Scan for the cell matching the given text and deliver its (X, Y) coordinate at center. 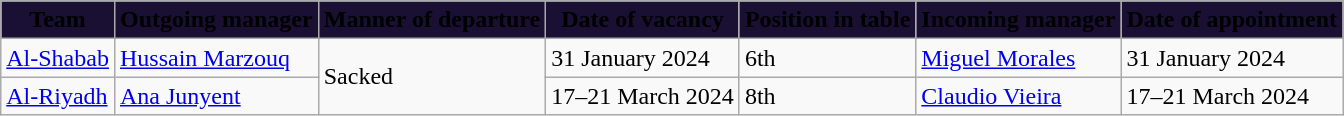
Al-Riyadh (58, 96)
6th (827, 58)
Outgoing manager (216, 20)
Position in table (827, 20)
8th (827, 96)
Date of appointment (1232, 20)
Claudio Vieira (1018, 96)
Incoming manager (1018, 20)
Al-Shabab (58, 58)
Ana Junyent (216, 96)
Sacked (432, 77)
Miguel Morales (1018, 58)
Hussain Marzouq (216, 58)
Team (58, 20)
Date of vacancy (643, 20)
Manner of departure (432, 20)
